Extract the (x, y) coordinate from the center of the cell holding the provided text.  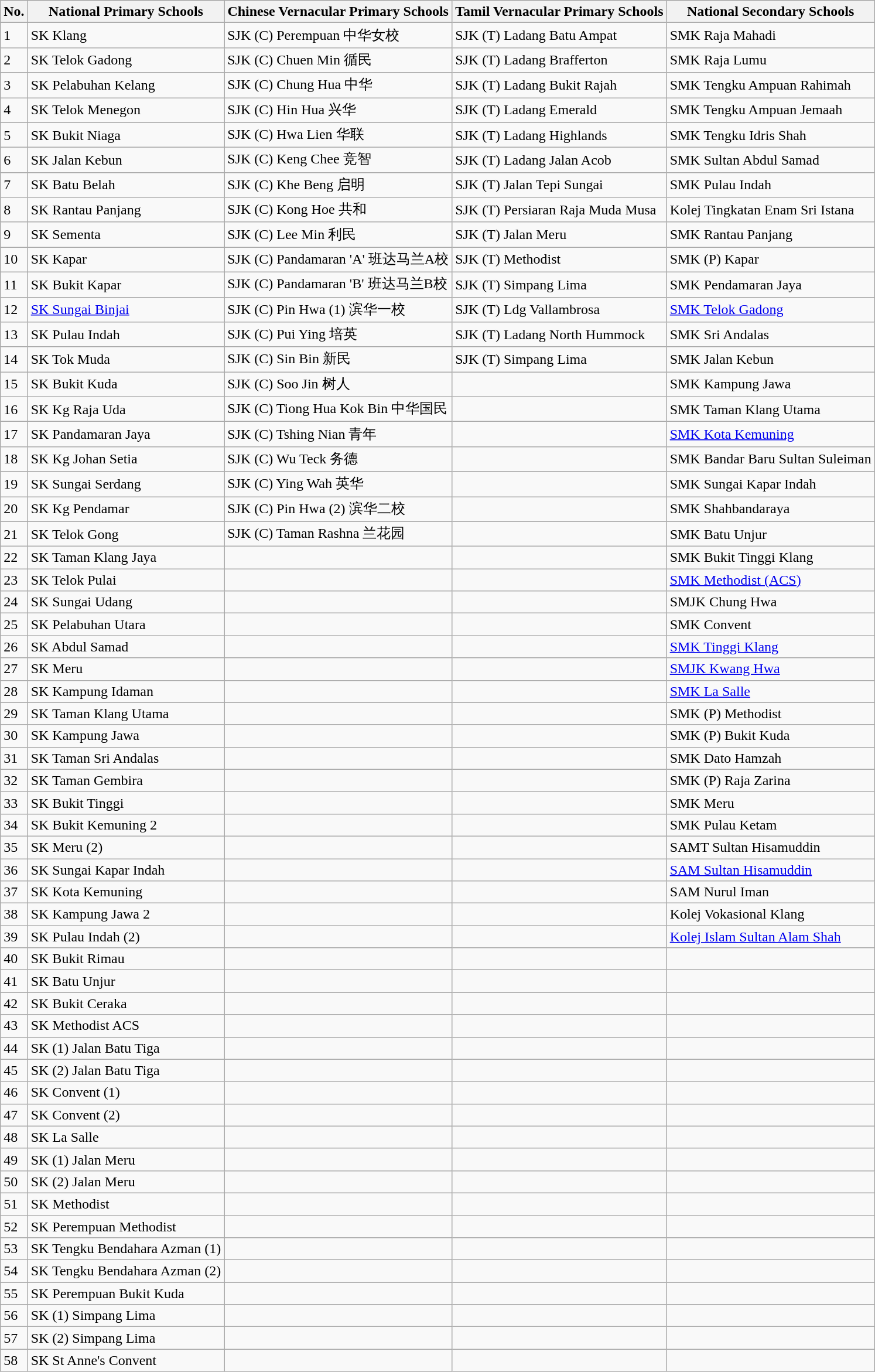
42 (14, 1004)
48 (14, 1137)
SK Convent (1) (126, 1093)
36 (14, 870)
9 (14, 234)
SJK (T) Ladang Jalan Acob (559, 161)
SK Telok Menegon (126, 110)
19 (14, 484)
SMK Jalan Kebun (771, 360)
SK Telok Gadong (126, 60)
29 (14, 714)
No. (14, 12)
SK Rantau Panjang (126, 210)
Kolej Vokasional Klang (771, 914)
SJK (T) Ladang North Hummock (559, 335)
SJK (T) Jalan Meru (559, 234)
SMK Tinggi Klang (771, 647)
SK Kota Kemuning (126, 892)
SMJK Kwang Hwa (771, 669)
SMK (P) Methodist (771, 714)
SMK Meru (771, 803)
SJK (T) Ladang Emerald (559, 110)
SMK Rantau Panjang (771, 234)
SK Kg Johan Setia (126, 459)
SMK Tengku Ampuan Rahimah (771, 86)
49 (14, 1159)
2 (14, 60)
SK Tok Muda (126, 360)
24 (14, 602)
SJK (T) Ladang Highlands (559, 135)
SJK (C) Perempuan 中华女校 (339, 35)
SK La Salle (126, 1137)
SMK Sungai Kapar Indah (771, 484)
28 (14, 691)
35 (14, 847)
44 (14, 1048)
25 (14, 624)
SK Bukit Tinggi (126, 803)
SK Bukit Rimau (126, 959)
SK Kampung Jawa 2 (126, 914)
SJK (C) Pui Ying 培英 (339, 335)
SMK (P) Raja Zarina (771, 780)
26 (14, 647)
SK Batu Unjur (126, 981)
SMK Tengku Ampuan Jemaah (771, 110)
National Primary Schools (126, 12)
SK (2) Simpang Lima (126, 1338)
SK (2) Jalan Meru (126, 1182)
SK Convent (2) (126, 1115)
SMK Dato Hamzah (771, 758)
SAMT Sultan Hisamuddin (771, 847)
SMK Taman Klang Utama (771, 409)
SMK (P) Kapar (771, 260)
SJK (T) Ladang Batu Ampat (559, 35)
SK Taman Gembira (126, 780)
SJK (C) Pin Hwa (1) 滨华一校 (339, 309)
SMK Raja Lumu (771, 60)
SK Taman Klang Utama (126, 714)
SK Jalan Kebun (126, 161)
SK Batu Belah (126, 185)
SJK (T) Methodist (559, 260)
SK Kg Raja Uda (126, 409)
57 (14, 1338)
SMK Raja Mahadi (771, 35)
39 (14, 937)
37 (14, 892)
SMK Kota Kemuning (771, 435)
SMJK Chung Hwa (771, 602)
56 (14, 1316)
55 (14, 1293)
SAM Nurul Iman (771, 892)
SJK (T) Ldg Vallambrosa (559, 309)
12 (14, 309)
SMK Pendamaran Jaya (771, 285)
SMK Sultan Abdul Samad (771, 161)
SK (1) Simpang Lima (126, 1316)
SMK Bandar Baru Sultan Suleiman (771, 459)
8 (14, 210)
SMK Kampung Jawa (771, 384)
5 (14, 135)
21 (14, 534)
33 (14, 803)
SJK (C) Tshing Nian 青年 (339, 435)
13 (14, 335)
SJK (C) Kong Hoe 共和 (339, 210)
14 (14, 360)
SK Bukit Niaga (126, 135)
11 (14, 285)
SJK (C) Pandamaran 'A' 班达马兰A校 (339, 260)
SJK (C) Khe Beng 启明 (339, 185)
SK Perempuan Bukit Kuda (126, 1293)
SK Bukit Kuda (126, 384)
SMK Pulau Ketam (771, 825)
SK Kg Pendamar (126, 510)
SMK Pulau Indah (771, 185)
SJK (C) Soo Jin 树人 (339, 384)
SJK (T) Ladang Brafferton (559, 60)
SK Pelabuhan Utara (126, 624)
40 (14, 959)
SK Meru (126, 669)
National Secondary Schools (771, 12)
SMK La Salle (771, 691)
SK Klang (126, 35)
1 (14, 35)
SJK (C) Pin Hwa (2) 滨华二校 (339, 510)
SK (1) Jalan Batu Tiga (126, 1048)
SAM Sultan Hisamuddin (771, 870)
SMK Shahbandaraya (771, 510)
15 (14, 384)
Chinese Vernacular Primary Schools (339, 12)
SMK Sri Andalas (771, 335)
41 (14, 981)
SK St Anne's Convent (126, 1360)
SMK Convent (771, 624)
SJK (C) Chuen Min 循民 (339, 60)
54 (14, 1271)
SJK (C) Taman Rashna 兰花园 (339, 534)
SJK (C) Hwa Lien 华联 (339, 135)
58 (14, 1360)
SK Taman Klang Jaya (126, 558)
SK Kampung Idaman (126, 691)
SMK (P) Bukit Kuda (771, 736)
SK Sungai Serdang (126, 484)
Kolej Islam Sultan Alam Shah (771, 937)
SMK Telok Gadong (771, 309)
17 (14, 435)
SK Bukit Kemuning 2 (126, 825)
18 (14, 459)
7 (14, 185)
46 (14, 1093)
SK Pulau Indah (2) (126, 937)
SK Pandamaran Jaya (126, 435)
SK Abdul Samad (126, 647)
SJK (C) Tiong Hua Kok Bin 中华国民 (339, 409)
SK Perempuan Methodist (126, 1226)
3 (14, 86)
50 (14, 1182)
SMK Methodist (ACS) (771, 580)
SJK (C) Wu Teck 务德 (339, 459)
51 (14, 1204)
52 (14, 1226)
SK Sementa (126, 234)
SK Pulau Indah (126, 335)
23 (14, 580)
SK Tengku Bendahara Azman (1) (126, 1249)
SK Bukit Kapar (126, 285)
SK (2) Jalan Batu Tiga (126, 1070)
16 (14, 409)
Kolej Tingkatan Enam Sri Istana (771, 210)
SJK (C) Chung Hua 中华 (339, 86)
SJK (C) Keng Chee 竞智 (339, 161)
47 (14, 1115)
43 (14, 1026)
22 (14, 558)
10 (14, 260)
SK Sungai Udang (126, 602)
SJK (T) Jalan Tepi Sungai (559, 185)
SK Meru (2) (126, 847)
SJK (T) Ladang Bukit Rajah (559, 86)
SK Telok Gong (126, 534)
34 (14, 825)
SJK (T) Persiaran Raja Muda Musa (559, 210)
30 (14, 736)
SK Sungai Binjai (126, 309)
SK Tengku Bendahara Azman (2) (126, 1271)
SK Bukit Ceraka (126, 1004)
SMK Bukit Tinggi Klang (771, 558)
Tamil Vernacular Primary Schools (559, 12)
SK Kampung Jawa (126, 736)
32 (14, 780)
SK Taman Sri Andalas (126, 758)
SK Kapar (126, 260)
53 (14, 1249)
SK Telok Pulai (126, 580)
SJK (C) Hin Hua 兴华 (339, 110)
31 (14, 758)
SMK Batu Unjur (771, 534)
SK Sungai Kapar Indah (126, 870)
6 (14, 161)
4 (14, 110)
SJK (C) Ying Wah 英华 (339, 484)
45 (14, 1070)
SMK Tengku Idris Shah (771, 135)
SK Methodist ACS (126, 1026)
SJK (C) Pandamaran 'B' 班达马兰B校 (339, 285)
SJK (C) Sin Bin 新民 (339, 360)
SJK (C) Lee Min 利民 (339, 234)
SK Methodist (126, 1204)
20 (14, 510)
38 (14, 914)
27 (14, 669)
SK (1) Jalan Meru (126, 1159)
SK Pelabuhan Kelang (126, 86)
